Extract the (x, y) coordinate from the center of the cell holding the provided text.  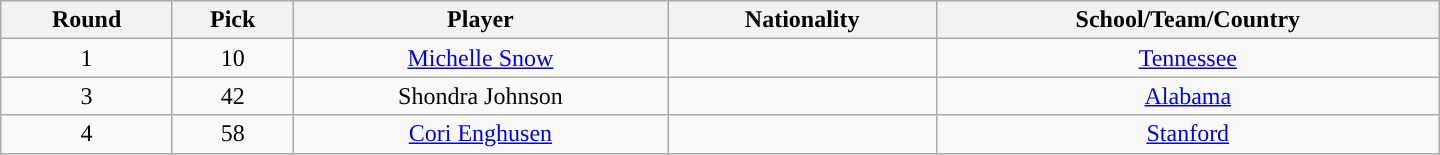
Tennessee (1188, 58)
1 (87, 58)
School/Team/Country (1188, 20)
4 (87, 134)
Stanford (1188, 134)
Pick (232, 20)
58 (232, 134)
10 (232, 58)
3 (87, 96)
42 (232, 96)
Shondra Johnson (480, 96)
Nationality (802, 20)
Alabama (1188, 96)
Player (480, 20)
Cori Enghusen (480, 134)
Round (87, 20)
Michelle Snow (480, 58)
